For the text-containing cell, return its midpoint in (x, y) coordinate format. 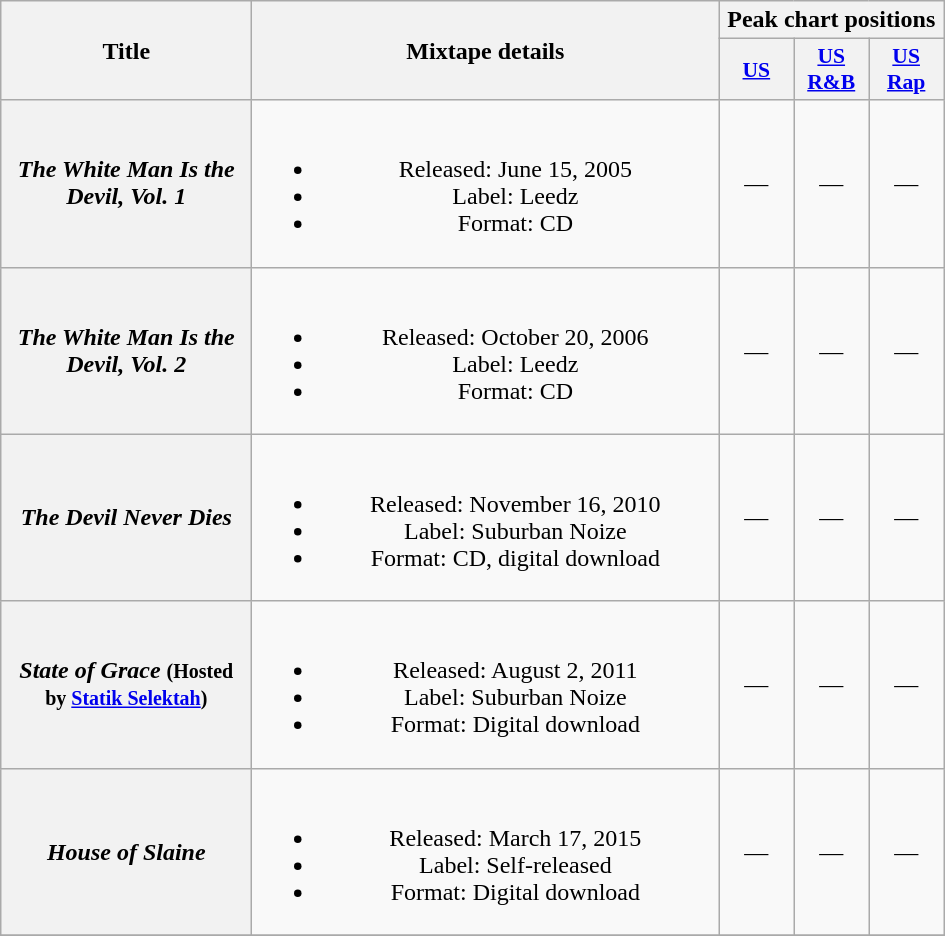
US R&B (832, 70)
Peak chart positions (832, 20)
House of Slaine (126, 852)
Released: August 2, 2011Label: Suburban NoizeFormat: Digital download (486, 684)
State of Grace (Hosted by Statik Selektah) (126, 684)
USRap (906, 70)
Released: November 16, 2010Label: Suburban NoizeFormat: CD, digital download (486, 518)
The Devil Never Dies (126, 518)
Title (126, 50)
Mixtape details (486, 50)
The White Man Is the Devil, Vol. 2 (126, 350)
Released: October 20, 2006Label: LeedzFormat: CD (486, 350)
The White Man Is the Devil, Vol. 1 (126, 184)
Released: June 15, 2005Label: LeedzFormat: CD (486, 184)
US (756, 70)
Released: March 17, 2015Label: Self-releasedFormat: Digital download (486, 852)
